Provide the [X, Y] coordinate of the cell's center where the given text is located.  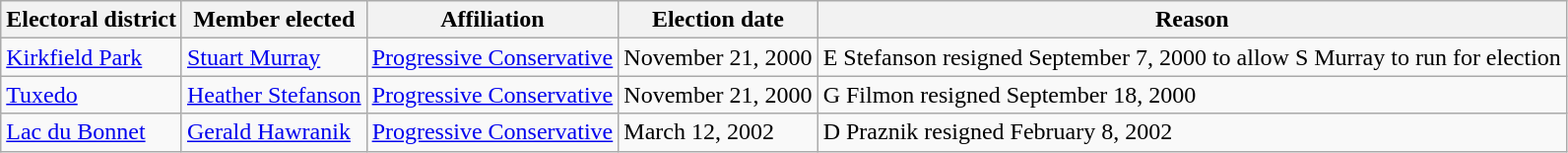
Lac du Bonnet [92, 132]
Election date [718, 20]
Gerald Hawranik [274, 132]
E Stefanson resigned September 7, 2000 to allow S Murray to run for election [1192, 57]
G Filmon resigned September 18, 2000 [1192, 95]
Affiliation [492, 20]
Kirkfield Park [92, 57]
Reason [1192, 20]
D Praznik resigned February 8, 2002 [1192, 132]
March 12, 2002 [718, 132]
Member elected [274, 20]
Heather Stefanson [274, 95]
Stuart Murray [274, 57]
Tuxedo [92, 95]
Electoral district [92, 20]
